Scan for the cell matching the given text and deliver its (x, y) coordinate at center. 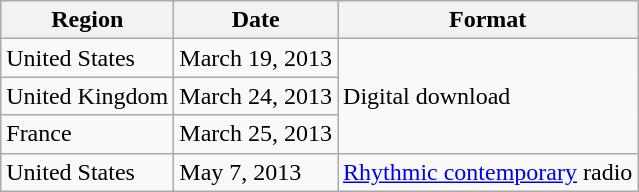
March 25, 2013 (256, 134)
March 24, 2013 (256, 96)
May 7, 2013 (256, 172)
Region (88, 20)
Digital download (488, 96)
Format (488, 20)
France (88, 134)
March 19, 2013 (256, 58)
Rhythmic contemporary radio (488, 172)
United Kingdom (88, 96)
Date (256, 20)
